From the cell containing the given text, extract its center point as [X, Y] coordinate. 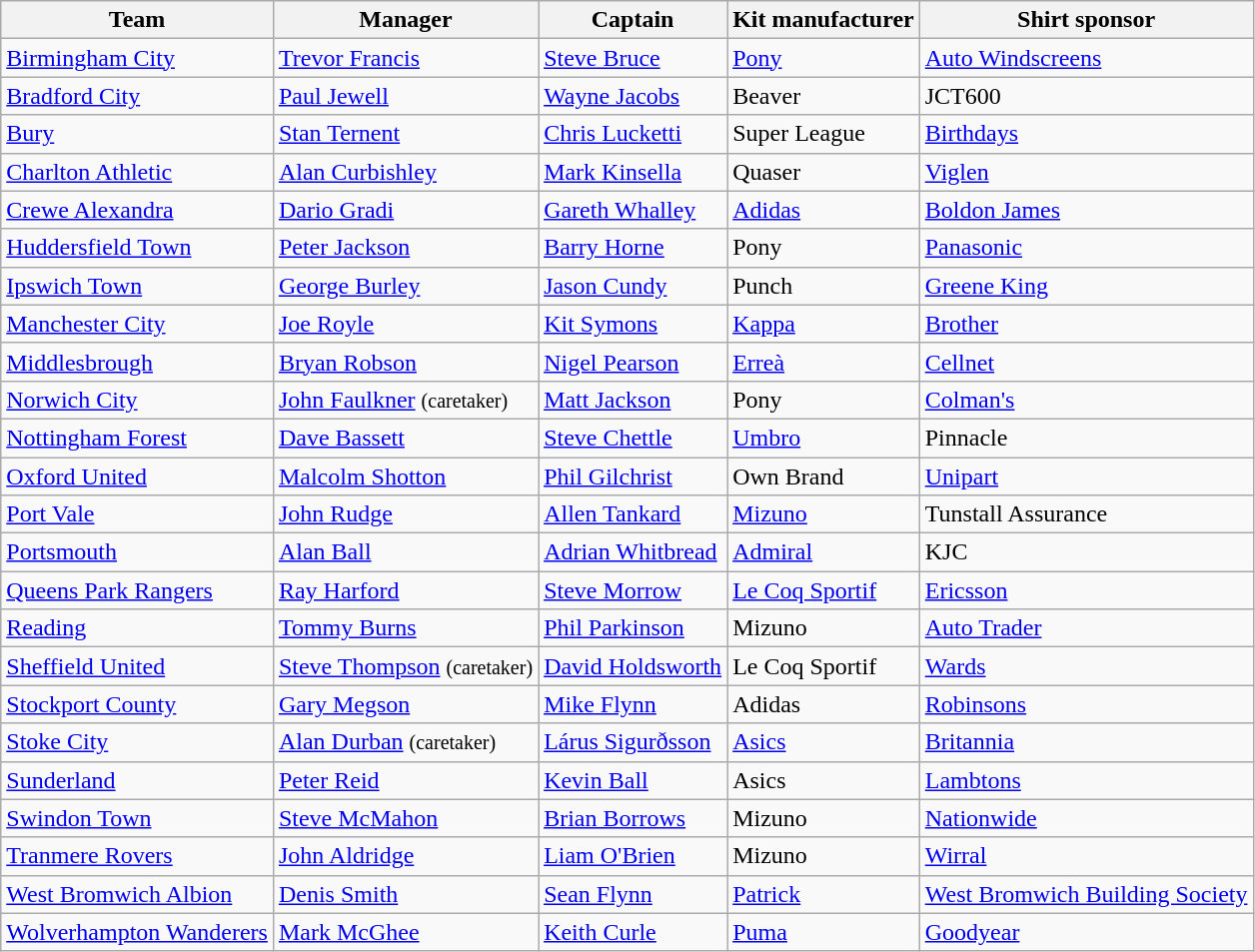
Admiral [823, 552]
JCT600 [1086, 96]
Swindon Town [138, 818]
Wirral [1086, 856]
Huddersfield Town [138, 248]
Umbro [823, 438]
Tommy Burns [406, 628]
Stan Ternent [406, 134]
Norwich City [138, 400]
Malcolm Shotton [406, 476]
Steve Chettle [633, 438]
Mike Flynn [633, 704]
Queens Park Rangers [138, 590]
Birmingham City [138, 58]
Manager [406, 20]
Stoke City [138, 742]
Cellnet [1086, 362]
Patrick [823, 894]
Mark Kinsella [633, 172]
Ipswich Town [138, 286]
Kit manufacturer [823, 20]
Kevin Ball [633, 780]
John Faulkner (caretaker) [406, 400]
Keith Curle [633, 932]
Phil Parkinson [633, 628]
Alan Ball [406, 552]
Ericsson [1086, 590]
Pinnacle [1086, 438]
Peter Reid [406, 780]
Britannia [1086, 742]
Team [138, 20]
Bury [138, 134]
Jason Cundy [633, 286]
KJC [1086, 552]
Boldon James [1086, 210]
Matt Jackson [633, 400]
Beaver [823, 96]
Barry Horne [633, 248]
West Bromwich Building Society [1086, 894]
Brian Borrows [633, 818]
Punch [823, 286]
Trevor Francis [406, 58]
Gary Megson [406, 704]
Super League [823, 134]
Oxford United [138, 476]
Mark McGhee [406, 932]
David Holdsworth [633, 666]
Sheffield United [138, 666]
Bradford City [138, 96]
John Rudge [406, 514]
Port Vale [138, 514]
Dave Bassett [406, 438]
Phil Gilchrist [633, 476]
Shirt sponsor [1086, 20]
Alan Durban (caretaker) [406, 742]
Reading [138, 628]
Denis Smith [406, 894]
Nigel Pearson [633, 362]
Viglen [1086, 172]
Robinsons [1086, 704]
Kit Symons [633, 324]
Captain [633, 20]
Erreà [823, 362]
Birthdays [1086, 134]
Steve McMahon [406, 818]
Greene King [1086, 286]
Tranmere Rovers [138, 856]
Liam O'Brien [633, 856]
Ray Harford [406, 590]
Crewe Alexandra [138, 210]
Portsmouth [138, 552]
Adrian Whitbread [633, 552]
George Burley [406, 286]
John Aldridge [406, 856]
Steve Morrow [633, 590]
Steve Bruce [633, 58]
Wolverhampton Wanderers [138, 932]
Chris Lucketti [633, 134]
Steve Thompson (caretaker) [406, 666]
Bryan Robson [406, 362]
Brother [1086, 324]
Charlton Athletic [138, 172]
Wayne Jacobs [633, 96]
Paul Jewell [406, 96]
Sean Flynn [633, 894]
Alan Curbishley [406, 172]
Tunstall Assurance [1086, 514]
Stockport County [138, 704]
Colman's [1086, 400]
Own Brand [823, 476]
Nottingham Forest [138, 438]
Puma [823, 932]
Sunderland [138, 780]
Allen Tankard [633, 514]
Goodyear [1086, 932]
Middlesbrough [138, 362]
Peter Jackson [406, 248]
Gareth Whalley [633, 210]
West Bromwich Albion [138, 894]
Auto Trader [1086, 628]
Auto Windscreens [1086, 58]
Lárus Sigurðsson [633, 742]
Manchester City [138, 324]
Wards [1086, 666]
Lambtons [1086, 780]
Panasonic [1086, 248]
Dario Gradi [406, 210]
Quaser [823, 172]
Joe Royle [406, 324]
Unipart [1086, 476]
Kappa [823, 324]
Nationwide [1086, 818]
